Return the [X, Y] coordinate for the center point of the cell that contains the specified text.  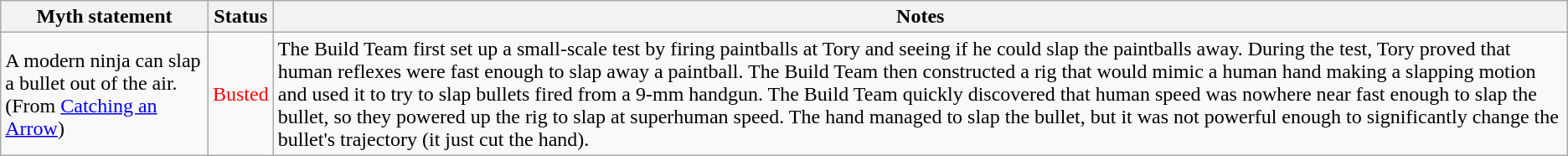
A modern ninja can slap a bullet out of the air. (From Catching an Arrow) [105, 94]
Myth statement [105, 17]
Busted [240, 94]
Notes [920, 17]
Status [240, 17]
